From the cell containing the given text, extract its center point as [X, Y] coordinate. 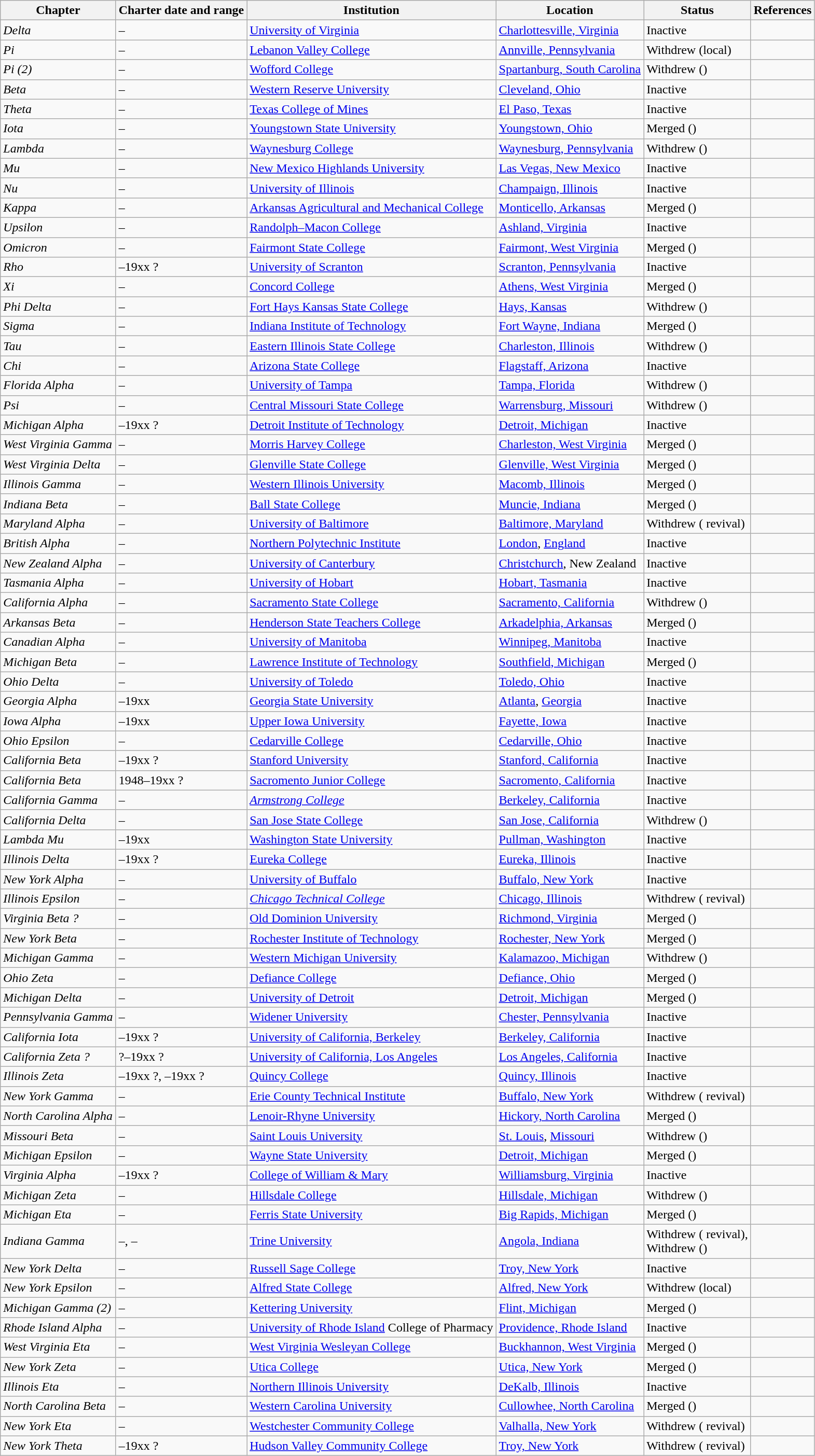
Georgia Alpha [58, 701]
DeKalb, Illinois [570, 1386]
University of Rhode Island College of Pharmacy [371, 1327]
Southfield, Michigan [570, 662]
Theta [58, 109]
Iota [58, 129]
New York Beta [58, 938]
Michigan Zeta [58, 1195]
Alfred, New York [570, 1288]
Cedarville College [371, 741]
New York Zeta [58, 1367]
Quincy College [371, 1076]
El Paso, Texas [570, 109]
Annville, Pennsylvania [570, 50]
Hillsdale College [371, 1195]
University of Virginia [371, 30]
Michigan Epsilon [58, 1155]
Chapter [58, 10]
Lambda Mu [58, 839]
Utica, New York [570, 1367]
Eureka, Illinois [570, 859]
Buckhannon, West Virginia [570, 1347]
Arkadelphia, Arkansas [570, 622]
Ohio Zeta [58, 978]
Hays, Kansas [570, 307]
Hobart, Tasmania [570, 583]
Big Rapids, Michigan [570, 1215]
Illinois Delta [58, 859]
New Mexico Highlands University [371, 168]
Upper Iowa University [371, 721]
Chicago Technical College [371, 899]
Morris Harvey College [371, 445]
Pullman, Washington [570, 839]
Richmond, Virginia [570, 919]
Sacramento State College [371, 603]
Canadian Alpha [58, 642]
Arkansas Agricultural and Mechanical College [371, 207]
Utica College [371, 1367]
Arkansas Beta [58, 622]
Hudson Valley Community College [371, 1446]
1948–19xx ? [182, 780]
Tau [58, 346]
Rochester, New York [570, 938]
University of Illinois [371, 188]
Wofford College [371, 70]
Fairmont State College [371, 247]
Florida Alpha [58, 385]
Toledo, Ohio [570, 682]
Western Reserve University [371, 89]
New York Alpha [58, 879]
New Zealand Alpha [58, 563]
Kappa [58, 207]
Michigan Gamma (2) [58, 1308]
Chicago, Illinois [570, 899]
Glenville, West Virginia [570, 464]
New York Epsilon [58, 1288]
University of Tampa [371, 385]
London, England [570, 543]
West Virginia Delta [58, 464]
Indiana Beta [58, 504]
West Virginia Wesleyan College [371, 1347]
University of Scranton [371, 267]
San Jose, California [570, 820]
Charter date and range [182, 10]
Washington State University [371, 839]
Illinois Gamma [58, 484]
Chi [58, 366]
Arizona State College [371, 366]
Indiana Gamma [58, 1242]
Sacramento, California [570, 603]
Trine University [371, 1242]
Maryland Alpha [58, 523]
Erie County Technical Institute [371, 1096]
Warrensburg, Missouri [570, 405]
Defiance College [371, 978]
Upsilon [58, 227]
Michigan Gamma [58, 958]
St. Louis, Missouri [570, 1135]
San Jose State College [371, 820]
Cullowhee, North Carolina [570, 1406]
Ashland, Virginia [570, 227]
Randolph–Macon College [371, 227]
Rochester Institute of Technology [371, 938]
Westchester Community College [371, 1426]
Michigan Alpha [58, 425]
Pi [58, 50]
West Virginia Eta [58, 1347]
Lambda [58, 148]
Location [570, 10]
British Alpha [58, 543]
Lawrence Institute of Technology [371, 662]
Fort Wayne, Indiana [570, 326]
Monticello, Arkansas [570, 207]
Texas College of Mines [371, 109]
University of Manitoba [371, 642]
Sigma [58, 326]
Pi (2) [58, 70]
Charlottesville, Virginia [570, 30]
Russell Sage College [371, 1268]
Tampa, Florida [570, 385]
Lebanon Valley College [371, 50]
West Virginia Gamma [58, 445]
–, – [182, 1242]
Old Dominion University [371, 919]
Virginia Beta ? [58, 919]
University of California, Los Angeles [371, 1057]
California Delta [58, 820]
Baltimore, Maryland [570, 523]
Hillsdale, Michigan [570, 1195]
Champaign, Illinois [570, 188]
Lenoir-Rhyne University [371, 1116]
Institution [371, 10]
Delta [58, 30]
Flagstaff, Arizona [570, 366]
Defiance, Ohio [570, 978]
Providence, Rhode Island [570, 1327]
Central Missouri State College [371, 405]
References [782, 10]
Atlanta, Georgia [570, 701]
Wayne State University [371, 1155]
Youngstown State University [371, 129]
Mu [58, 168]
Michigan Beta [58, 662]
Illinois Epsilon [58, 899]
Northern Illinois University [371, 1386]
Ohio Delta [58, 682]
Stanford University [371, 760]
University of Canterbury [371, 563]
University of Hobart [371, 583]
Michigan Eta [58, 1215]
Winnipeg, Manitoba [570, 642]
Armstrong College [371, 800]
Las Vegas, New Mexico [570, 168]
Michigan Delta [58, 997]
Alfred State College [371, 1288]
Iowa Alpha [58, 721]
Henderson State Teachers College [371, 622]
Pennsylvania Gamma [58, 1017]
Macomb, Illinois [570, 484]
Waynesburg College [371, 148]
Sacromento, California [570, 780]
Phi Delta [58, 307]
Fairmont, West Virginia [570, 247]
Ball State College [371, 504]
Williamsburg, Virginia [570, 1175]
Saint Louis University [371, 1135]
Angola, Indiana [570, 1242]
Rhode Island Alpha [58, 1327]
Illinois Zeta [58, 1076]
Valhalla, New York [570, 1426]
University of California, Berkeley [371, 1037]
Christchurch, New Zealand [570, 563]
California Iota [58, 1037]
New York Theta [58, 1446]
Ohio Epsilon [58, 741]
Athens, West Virginia [570, 287]
Charleston, West Virginia [570, 445]
Indiana Institute of Technology [371, 326]
New York Gamma [58, 1096]
Hickory, North Carolina [570, 1116]
Nu [58, 188]
California Gamma [58, 800]
North Carolina Alpha [58, 1116]
Quincy, Illinois [570, 1076]
Cedarville, Ohio [570, 741]
Charleston, Illinois [570, 346]
New York Eta [58, 1426]
Los Angeles, California [570, 1057]
Ferris State University [371, 1215]
California Alpha [58, 603]
California Zeta ? [58, 1057]
Northern Polytechnic Institute [371, 543]
Glenville State College [371, 464]
Xi [58, 287]
Tasmania Alpha [58, 583]
Scranton, Pennsylvania [570, 267]
Flint, Michigan [570, 1308]
–19xx ?, –19xx ? [182, 1076]
Chester, Pennsylvania [570, 1017]
Western Michigan University [371, 958]
Waynesburg, Pennsylvania [570, 148]
University of Baltimore [371, 523]
Fort Hays Kansas State College [371, 307]
Missouri Beta [58, 1135]
College of William & Mary [371, 1175]
Cleveland, Ohio [570, 89]
Widener University [371, 1017]
Virginia Alpha [58, 1175]
Eastern Illinois State College [371, 346]
Youngstown, Ohio [570, 129]
North Carolina Beta [58, 1406]
Rho [58, 267]
Withdrew ( revival), Withdrew () [697, 1242]
Detroit Institute of Technology [371, 425]
Kalamazoo, Michigan [570, 958]
Fayette, Iowa [570, 721]
Concord College [371, 287]
Sacromento Junior College [371, 780]
University of Detroit [371, 997]
Status [697, 10]
Psi [58, 405]
University of Buffalo [371, 879]
Western Carolina University [371, 1406]
Stanford, California [570, 760]
Georgia State University [371, 701]
?–19xx ? [182, 1057]
Eureka College [371, 859]
Western Illinois University [371, 484]
New York Delta [58, 1268]
Beta [58, 89]
Omicron [58, 247]
Illinois Eta [58, 1386]
Muncie, Indiana [570, 504]
Kettering University [371, 1308]
Spartanburg, South Carolina [570, 70]
University of Toledo [371, 682]
